Determine the [x, y] coordinate at the center of the cell enclosing the given text.  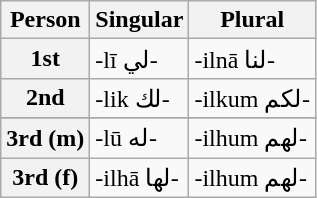
Singular [140, 20]
-lik لك- [140, 98]
-lū له- [140, 138]
-ilnā لنا- [252, 59]
-ilkum لكم- [252, 98]
-ilhā لها- [140, 178]
2nd [46, 98]
3rd (m) [46, 138]
Plural [252, 20]
-lī لي- [140, 59]
1st [46, 59]
Person [46, 20]
3rd (f) [46, 178]
